Output the [x, y] coordinate of the center of the cell containing the given text.  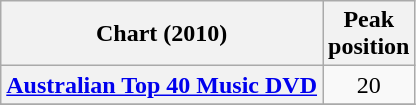
Chart (2010) [162, 34]
Australian Top 40 Music DVD [162, 85]
Peakposition [369, 34]
20 [369, 85]
